Determine the [x, y] coordinate at the center of the cell enclosing the given text.  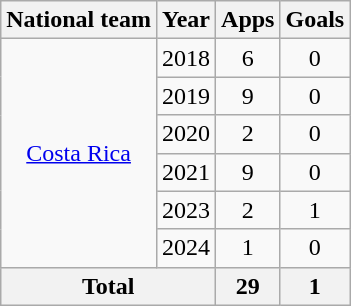
Apps [248, 20]
2020 [186, 134]
2021 [186, 172]
Goals [315, 20]
2018 [186, 58]
2023 [186, 210]
2019 [186, 96]
6 [248, 58]
Costa Rica [79, 153]
Year [186, 20]
29 [248, 286]
2024 [186, 248]
National team [79, 20]
Total [108, 286]
